Search for the cell housing the specified text and yield its (X, Y) center coordinate. 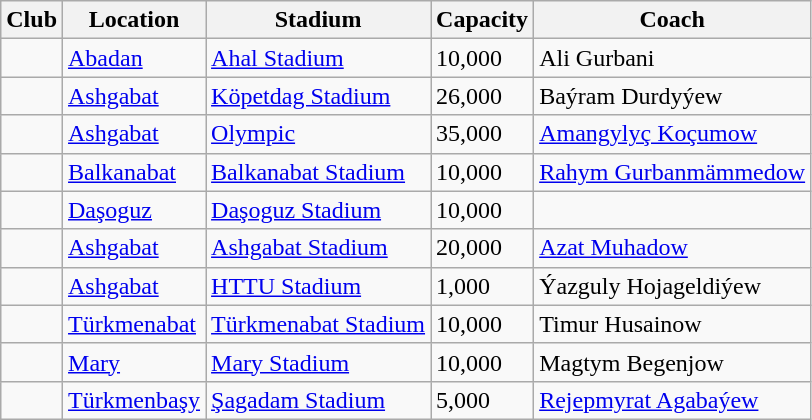
Balkanabat (134, 172)
Abadan (134, 58)
Rejepmyrat Agabaýew (672, 400)
Türkmenabat Stadium (318, 324)
Daşoguz Stadium (318, 210)
Rahym Gurbanmämmedow (672, 172)
Timur Husainow (672, 324)
Baýram Durdyýew (672, 96)
Location (134, 20)
Stadium (318, 20)
Köpetdag Stadium (318, 96)
Ali Gurbani (672, 58)
Balkanabat Stadium (318, 172)
20,000 (482, 248)
Türkmenbaşy (134, 400)
35,000 (482, 134)
Ýazguly Hojageldiýew (672, 286)
Şagadam Stadium (318, 400)
Ahal Stadium (318, 58)
5,000 (482, 400)
Club (32, 20)
Mary (134, 362)
Türkmenabat (134, 324)
Amangylyç Koçumow (672, 134)
Mary Stadium (318, 362)
1,000 (482, 286)
Azat Muhadow (672, 248)
Ashgabat Stadium (318, 248)
Coach (672, 20)
26,000 (482, 96)
HTTU Stadium (318, 286)
Olympic (318, 134)
Magtym Begenjow (672, 362)
Daşoguz (134, 210)
Capacity (482, 20)
